Extract the (X, Y) coordinate from the center of the cell holding the provided text.  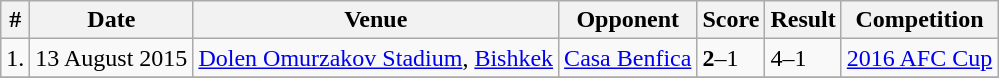
Opponent (628, 20)
Casa Benfica (628, 58)
2016 AFC Cup (919, 58)
2–1 (731, 58)
4–1 (803, 58)
Dolen Omurzakov Stadium, Bishkek (376, 58)
# (16, 20)
1. (16, 58)
Competition (919, 20)
Score (731, 20)
13 August 2015 (112, 58)
Venue (376, 20)
Date (112, 20)
Result (803, 20)
